Return the (X, Y) coordinate for the center point of the cell that contains the specified text.  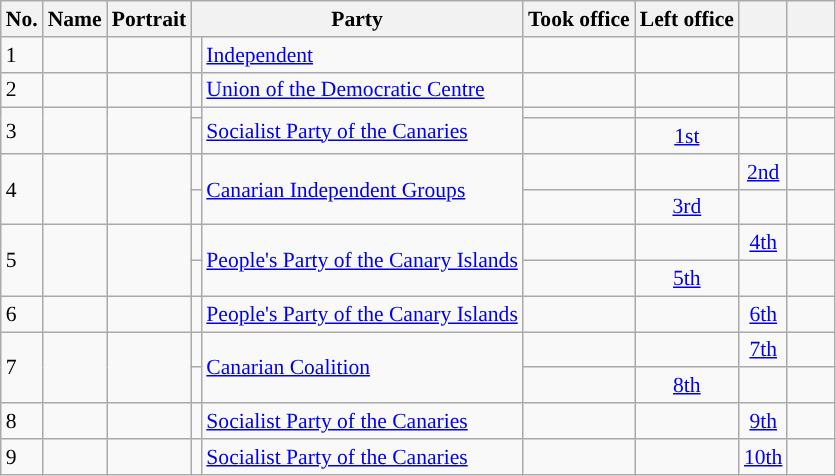
1st (687, 136)
2nd (764, 172)
Name (75, 19)
Canarian Coalition (362, 368)
7 (22, 368)
9 (22, 457)
Left office (687, 19)
3rd (687, 207)
6 (22, 314)
5th (687, 279)
8 (22, 421)
Portrait (149, 19)
Independent (362, 55)
4 (22, 190)
Took office (579, 19)
9th (764, 421)
2 (22, 90)
10th (764, 457)
3 (22, 131)
Canarian Independent Groups (362, 190)
No. (22, 19)
4th (764, 243)
Union of the Democratic Centre (362, 90)
5 (22, 260)
8th (687, 386)
1 (22, 55)
Party (357, 19)
6th (764, 314)
7th (764, 350)
